For the text-containing cell, return its midpoint in [x, y] coordinate format. 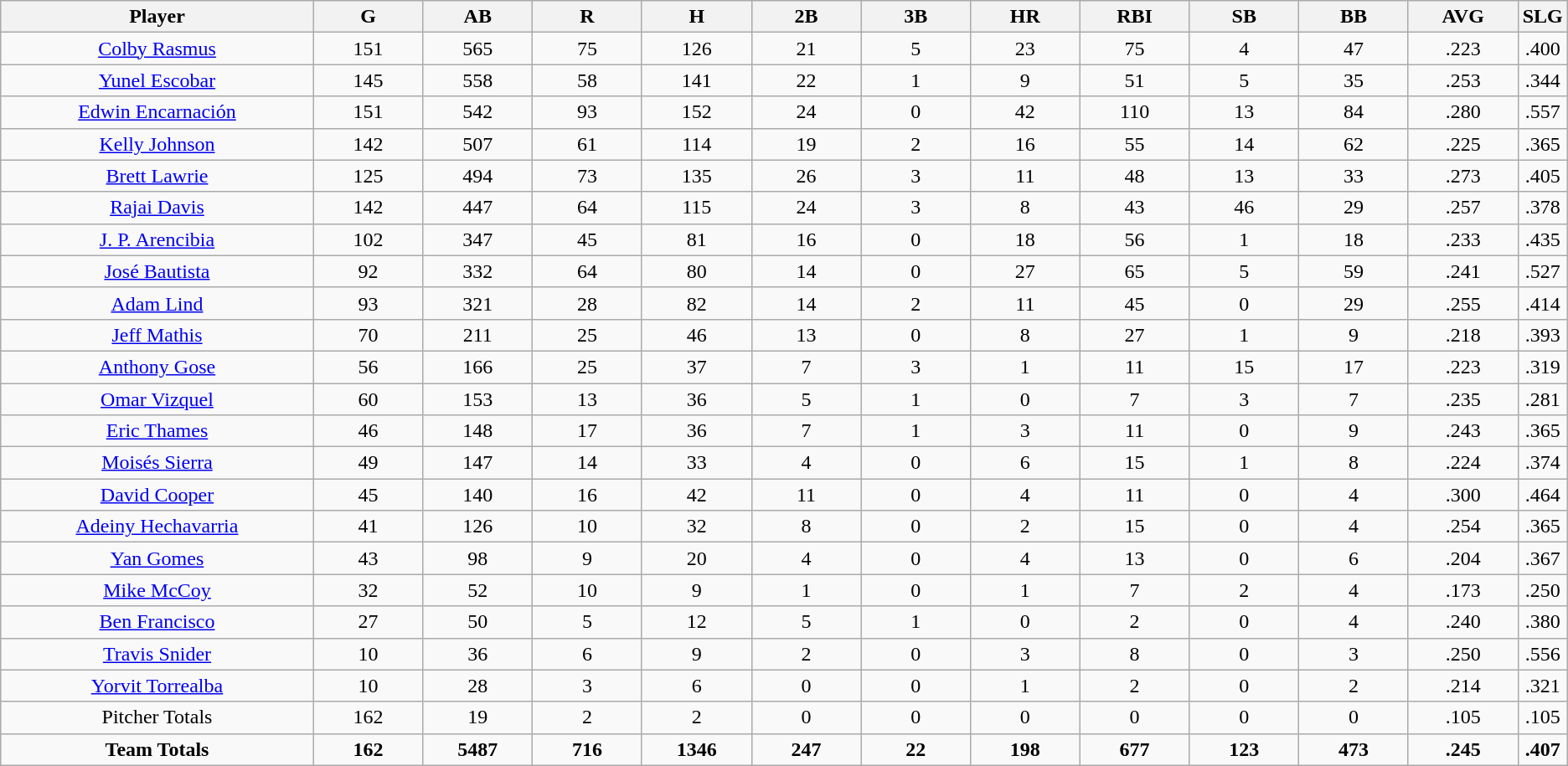
.367 [1543, 558]
141 [697, 80]
SLG [1543, 17]
RBI [1134, 17]
12 [697, 622]
.556 [1543, 654]
52 [477, 590]
198 [1025, 749]
.245 [1462, 749]
347 [477, 239]
82 [697, 303]
.241 [1462, 271]
J. P. Arencibia [157, 239]
.240 [1462, 622]
473 [1354, 749]
Omar Vizquel [157, 399]
447 [477, 208]
153 [477, 399]
48 [1134, 176]
.464 [1543, 495]
.407 [1543, 749]
61 [588, 144]
1346 [697, 749]
507 [477, 144]
60 [369, 399]
59 [1354, 271]
.173 [1462, 590]
.393 [1543, 335]
166 [477, 367]
.257 [1462, 208]
.243 [1462, 431]
.254 [1462, 527]
Anthony Gose [157, 367]
123 [1245, 749]
Team Totals [157, 749]
55 [1134, 144]
.400 [1543, 49]
35 [1354, 80]
3B [916, 17]
Moisés Sierra [157, 463]
Yunel Escobar [157, 80]
677 [1134, 749]
.255 [1462, 303]
92 [369, 271]
.235 [1462, 399]
565 [477, 49]
.557 [1543, 112]
.281 [1543, 399]
20 [697, 558]
Player [157, 17]
.224 [1462, 463]
Colby Rasmus [157, 49]
.414 [1543, 303]
.380 [1543, 622]
Adeiny Hechavarria [157, 527]
26 [806, 176]
135 [697, 176]
Travis Snider [157, 654]
247 [806, 749]
70 [369, 335]
716 [588, 749]
Pitcher Totals [157, 717]
147 [477, 463]
BB [1354, 17]
80 [697, 271]
50 [477, 622]
José Bautista [157, 271]
49 [369, 463]
.435 [1543, 239]
H [697, 17]
58 [588, 80]
332 [477, 271]
Rajai Davis [157, 208]
5487 [477, 749]
47 [1354, 49]
AB [477, 17]
65 [1134, 271]
114 [697, 144]
Adam Lind [157, 303]
.214 [1462, 686]
.374 [1543, 463]
Kelly Johnson [157, 144]
115 [697, 208]
Yan Gomes [157, 558]
Mike McCoy [157, 590]
.378 [1543, 208]
21 [806, 49]
73 [588, 176]
84 [1354, 112]
David Cooper [157, 495]
.233 [1462, 239]
.405 [1543, 176]
2B [806, 17]
152 [697, 112]
23 [1025, 49]
.204 [1462, 558]
HR [1025, 17]
494 [477, 176]
102 [369, 239]
.319 [1543, 367]
98 [477, 558]
.280 [1462, 112]
Brett Lawrie [157, 176]
.527 [1543, 271]
.344 [1543, 80]
41 [369, 527]
R [588, 17]
211 [477, 335]
Ben Francisco [157, 622]
37 [697, 367]
81 [697, 239]
Jeff Mathis [157, 335]
Eric Thames [157, 431]
51 [1134, 80]
Edwin Encarnación [157, 112]
110 [1134, 112]
.300 [1462, 495]
62 [1354, 144]
G [369, 17]
AVG [1462, 17]
542 [477, 112]
.225 [1462, 144]
558 [477, 80]
.321 [1543, 686]
125 [369, 176]
.273 [1462, 176]
.218 [1462, 335]
Yorvit Torrealba [157, 686]
145 [369, 80]
148 [477, 431]
321 [477, 303]
SB [1245, 17]
140 [477, 495]
.253 [1462, 80]
